Extract the (x, y) coordinate from the center of the cell holding the provided text.  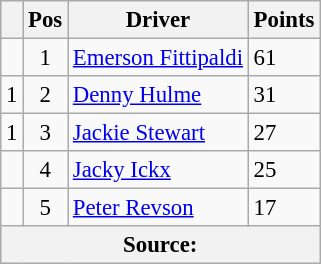
27 (284, 133)
Peter Revson (158, 208)
Driver (158, 20)
31 (284, 95)
Jackie Stewart (158, 133)
Pos (46, 20)
61 (284, 58)
Emerson Fittipaldi (158, 58)
5 (46, 208)
4 (46, 170)
17 (284, 208)
Source: (160, 245)
Denny Hulme (158, 95)
3 (46, 133)
2 (46, 95)
25 (284, 170)
Jacky Ickx (158, 170)
Points (284, 20)
